For the text-containing cell, return its midpoint in [x, y] coordinate format. 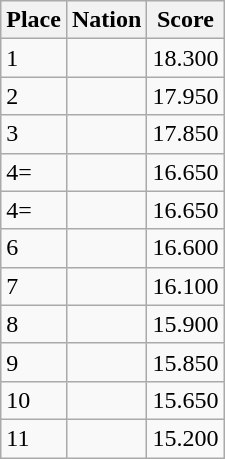
6 [34, 248]
10 [34, 400]
2 [34, 96]
15.650 [186, 400]
16.100 [186, 286]
7 [34, 286]
15.850 [186, 362]
Nation [106, 20]
11 [34, 438]
Score [186, 20]
8 [34, 324]
15.900 [186, 324]
16.600 [186, 248]
Place [34, 20]
9 [34, 362]
1 [34, 58]
17.850 [186, 134]
15.200 [186, 438]
17.950 [186, 96]
3 [34, 134]
18.300 [186, 58]
